Extract the (X, Y) coordinate from the center of the cell holding the provided text.  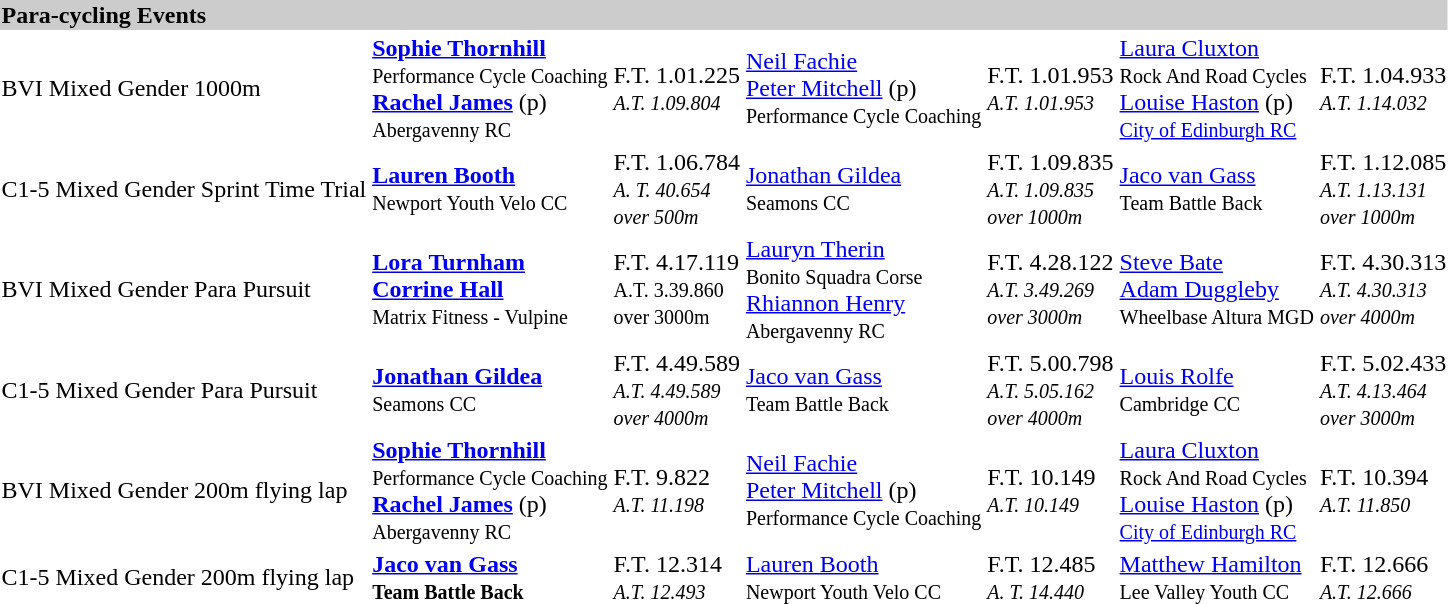
Steve BateAdam DugglebyWheelbase Altura MGD (1216, 290)
BVI Mixed Gender Para Pursuit (184, 290)
Lauryn TherinBonito Squadra CorseRhiannon HenryAbergavenny RC (863, 290)
F.T. 1.01.225A.T. 1.09.804 (676, 88)
Lauren BoothNewport Youth Velo CC (490, 189)
F.T. 1.12.085A.T. 1.13.131over 1000m (1382, 189)
F.T. 9.822A.T. 11.198 (676, 490)
F.T. 1.01.953A.T. 1.01.953 (1050, 88)
BVI Mixed Gender 1000m (184, 88)
Lora TurnhamCorrine HallMatrix Fitness - Vulpine (490, 290)
C1-5 Mixed Gender Para Pursuit (184, 390)
F.T. 1.04.933A.T. 1.14.032 (1382, 88)
Para-cycling Events (724, 15)
F.T. 10.394A.T. 11.850 (1382, 490)
BVI Mixed Gender 200m flying lap (184, 490)
F.T. 5.02.433A.T. 4.13.464over 3000m (1382, 390)
F.T. 1.09.835A.T. 1.09.835over 1000m (1050, 189)
C1-5 Mixed Gender Sprint Time Trial (184, 189)
F.T. 4.49.589 A.T. 4.49.589over 4000m (676, 390)
Louis RolfeCambridge CC (1216, 390)
F.T. 4.28.122A.T. 3.49.269over 3000m (1050, 290)
F.T. 1.06.784A. T. 40.654over 500m (676, 189)
F.T. 4.30.313A.T. 4.30.313over 4000m (1382, 290)
F.T. 5.00.798A.T. 5.05.162over 4000m (1050, 390)
F.T. 10.149A.T. 10.149 (1050, 490)
F.T. 4.17.119A.T. 3.39.860over 3000m (676, 290)
